Search for the cell housing the specified text and yield its [x, y] center coordinate. 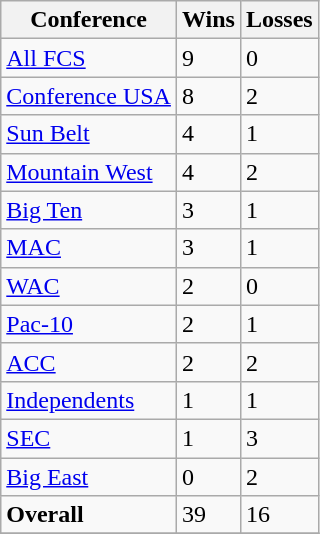
WAC [89, 286]
8 [208, 96]
9 [208, 58]
Big East [89, 477]
16 [279, 515]
MAC [89, 248]
All FCS [89, 58]
39 [208, 515]
ACC [89, 362]
Sun Belt [89, 134]
Conference USA [89, 96]
SEC [89, 438]
Independents [89, 400]
Overall [89, 515]
Wins [208, 20]
Big Ten [89, 210]
Mountain West [89, 172]
Losses [279, 20]
Conference [89, 20]
Pac-10 [89, 324]
